Return [x, y] of the center of cell containing provided text 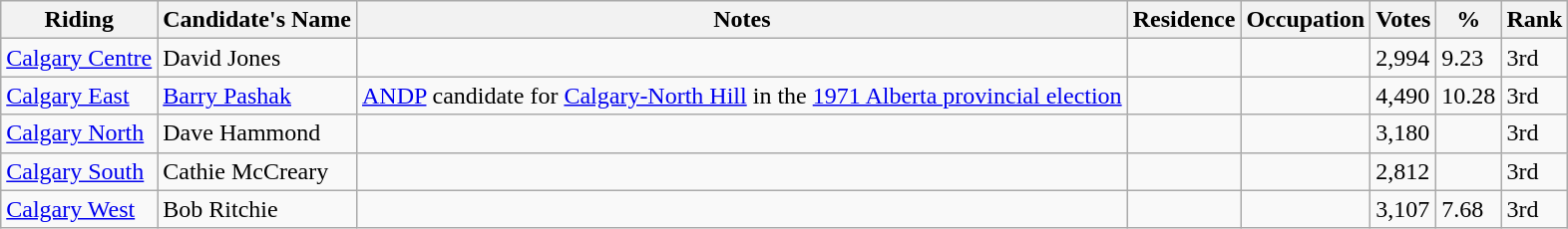
Bob Ritchie [257, 209]
10.28 [1468, 96]
ANDP candidate for Calgary-North Hill in the 1971 Alberta provincial election [742, 96]
Calgary North [80, 133]
4,490 [1403, 96]
Dave Hammond [257, 133]
9.23 [1468, 58]
2,812 [1403, 171]
% [1468, 20]
Rank [1534, 20]
Notes [742, 20]
7.68 [1468, 209]
Cathie McCreary [257, 171]
3,180 [1403, 133]
Candidate's Name [257, 20]
Calgary East [80, 96]
Riding [80, 20]
Occupation [1306, 20]
Calgary Centre [80, 58]
Calgary West [80, 209]
Residence [1184, 20]
Barry Pashak [257, 96]
Calgary South [80, 171]
2,994 [1403, 58]
3,107 [1403, 209]
Votes [1403, 20]
David Jones [257, 58]
